Capture the cell that displays the provided text and extract its (X, Y) central coordinate. 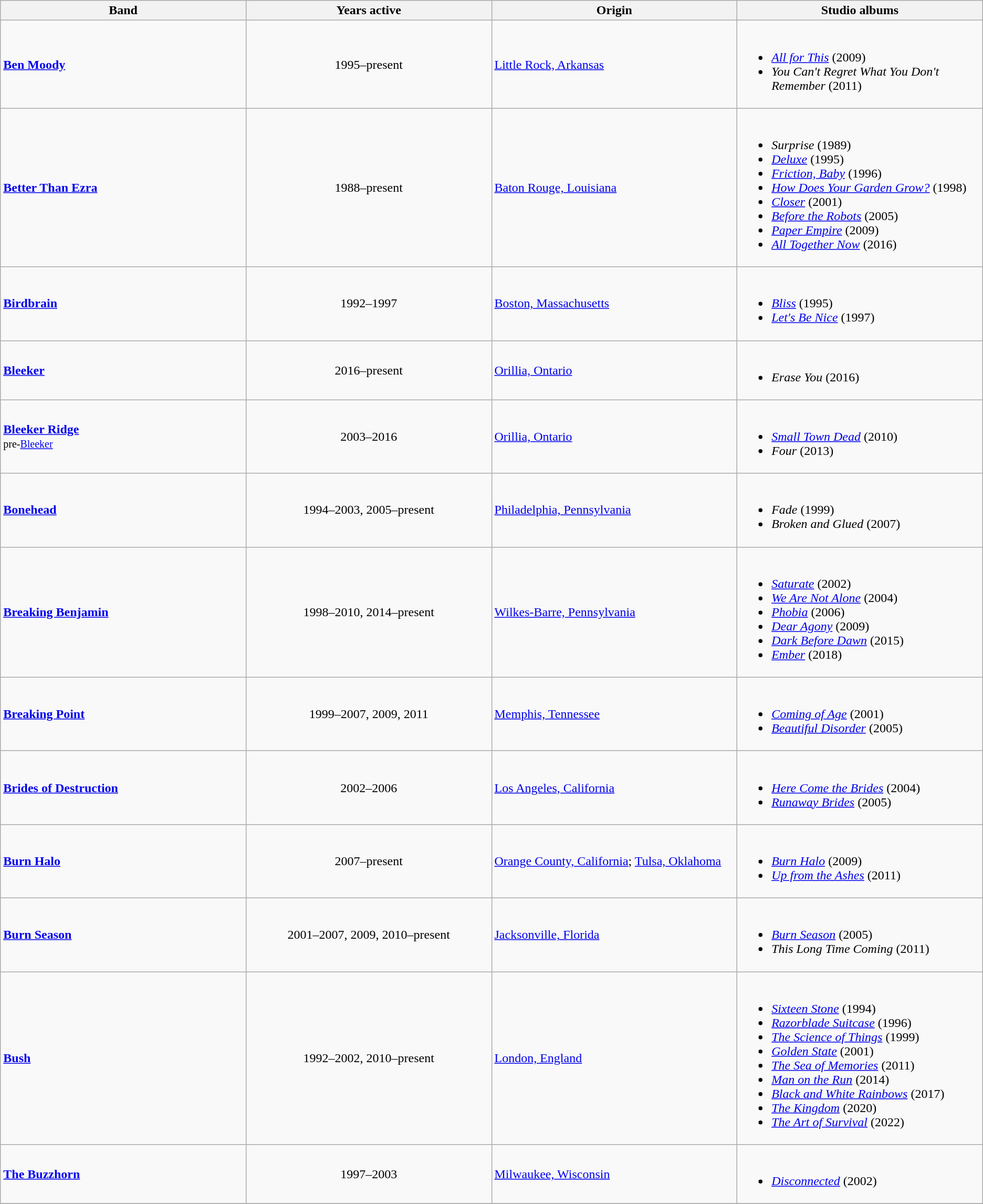
Burn Season (2005)This Long Time Coming (2011) (860, 935)
1988–present (369, 188)
Origin (614, 11)
Coming of Age (2001)Beautiful Disorder (2005) (860, 714)
Orange County, California; Tulsa, Oklahoma (614, 861)
Here Come the Brides (2004)Runaway Brides (2005) (860, 787)
Bliss (1995)Let's Be Nice (1997) (860, 304)
2003–2016 (369, 437)
Burn Halo (123, 861)
Fade (1999)Broken and Glued (2007) (860, 510)
1994–2003, 2005–present (369, 510)
Studio albums (860, 11)
1997–2003 (369, 1175)
The Buzzhorn (123, 1175)
Burn Season (123, 935)
All for This (2009)You Can't Regret What You Don't Remember (2011) (860, 64)
Bleeker (123, 370)
Erase You (2016) (860, 370)
Little Rock, Arkansas (614, 64)
Ben Moody (123, 64)
London, England (614, 1058)
Milwaukee, Wisconsin (614, 1175)
Boston, Massachusetts (614, 304)
Baton Rouge, Louisiana (614, 188)
2007–present (369, 861)
1998–2010, 2014–present (369, 612)
Birdbrain (123, 304)
Better Than Ezra (123, 188)
Band (123, 11)
Brides of Destruction (123, 787)
Philadelphia, Pennsylvania (614, 510)
2016–present (369, 370)
1992–1997 (369, 304)
Breaking Benjamin (123, 612)
Saturate (2002)We Are Not Alone (2004)Phobia (2006)Dear Agony (2009)Dark Before Dawn (2015)Ember (2018) (860, 612)
Years active (369, 11)
Burn Halo (2009)Up from the Ashes (2011) (860, 861)
2001–2007, 2009, 2010–present (369, 935)
Bush (123, 1058)
Los Angeles, California (614, 787)
Disconnected (2002) (860, 1175)
Breaking Point (123, 714)
Jacksonville, Florida (614, 935)
1999–2007, 2009, 2011 (369, 714)
Bonehead (123, 510)
1995–present (369, 64)
Memphis, Tennessee (614, 714)
Small Town Dead (2010)Four (2013) (860, 437)
Bleeker Ridge pre-Bleeker (123, 437)
1992–2002, 2010–present (369, 1058)
2002–2006 (369, 787)
Wilkes-Barre, Pennsylvania (614, 612)
